Output the [X, Y] coordinate of the center of the cell containing the given text.  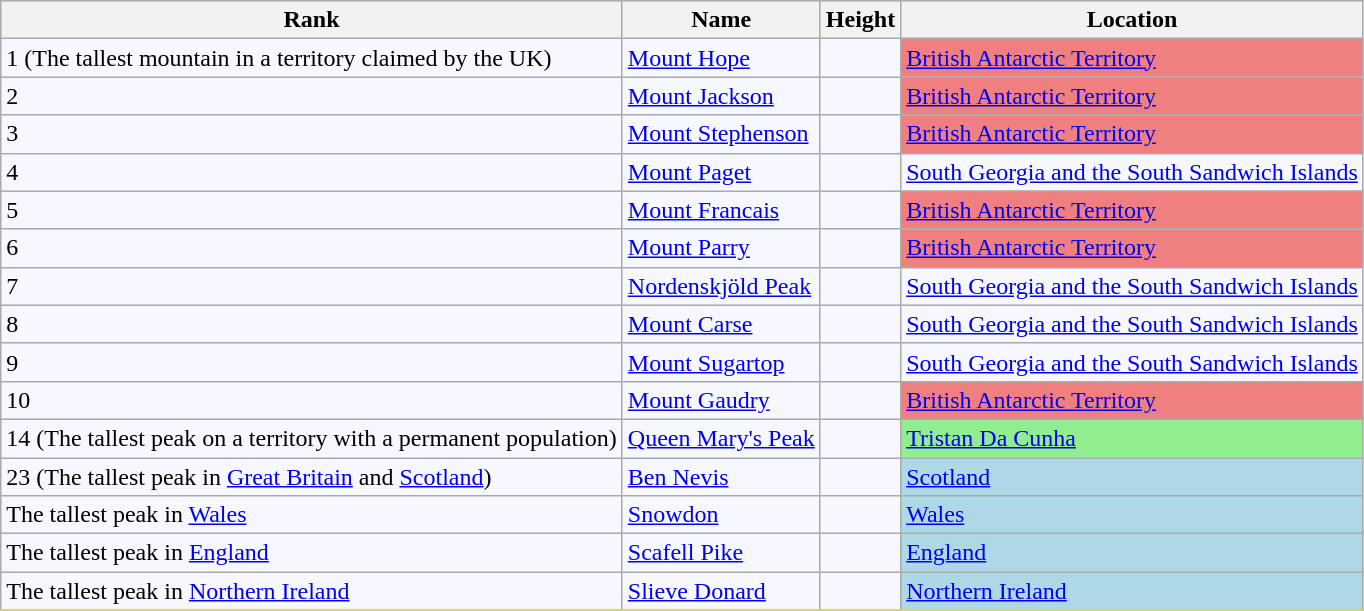
Mount Parry [721, 248]
2 [312, 96]
Scafell Pike [721, 553]
Nordenskjöld Peak [721, 286]
Mount Paget [721, 172]
Mount Carse [721, 324]
Mount Jackson [721, 96]
The tallest peak in England [312, 553]
4 [312, 172]
Scotland [1132, 477]
9 [312, 362]
8 [312, 324]
3 [312, 134]
Mount Gaudry [721, 400]
Height [860, 20]
Wales [1132, 515]
Mount Hope [721, 58]
Slieve Donard [721, 591]
Mount Sugartop [721, 362]
23 (The tallest peak in Great Britain and Scotland) [312, 477]
Name [721, 20]
10 [312, 400]
Tristan Da Cunha [1132, 438]
Rank [312, 20]
Snowdon [721, 515]
Location [1132, 20]
Mount Francais [721, 210]
England [1132, 553]
Northern Ireland [1132, 591]
7 [312, 286]
The tallest peak in Wales [312, 515]
5 [312, 210]
Mount Stephenson [721, 134]
14 (The tallest peak on a territory with a permanent population) [312, 438]
6 [312, 248]
1 (The tallest mountain in a territory claimed by the UK) [312, 58]
Ben Nevis [721, 477]
Queen Mary's Peak [721, 438]
The tallest peak in Northern Ireland [312, 591]
